Capture the cell that displays the provided text and extract its [x, y] central coordinate. 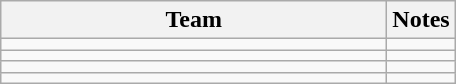
Team [194, 20]
Notes [421, 20]
